From the cell containing the given text, extract its center point as (X, Y) coordinate. 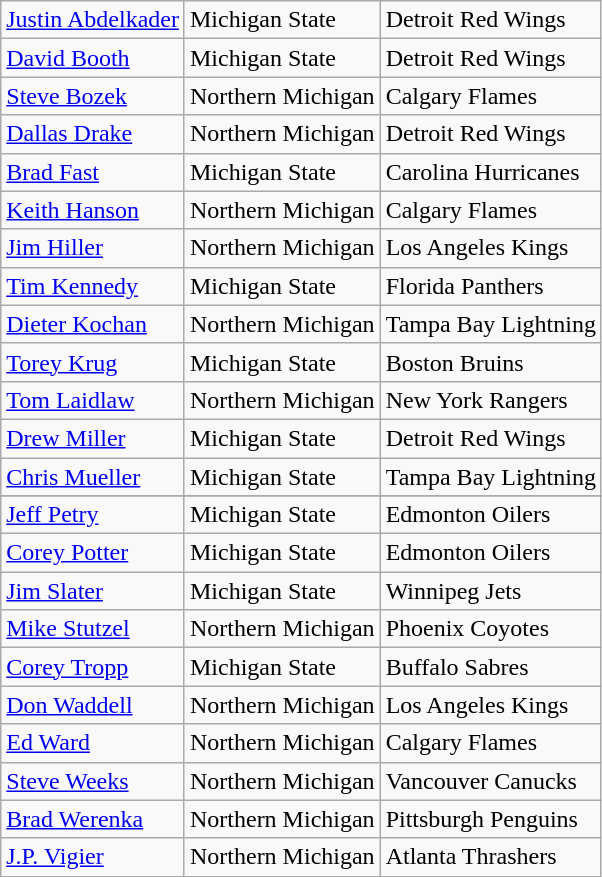
Tim Kennedy (93, 286)
Buffalo Sabres (490, 667)
Jeff Petry (93, 515)
Ed Ward (93, 743)
Jim Hiller (93, 248)
Florida Panthers (490, 286)
Phoenix Coyotes (490, 629)
David Booth (93, 58)
J.P. Vigier (93, 857)
Steve Weeks (93, 781)
Jim Slater (93, 591)
Boston Bruins (490, 362)
Keith Hanson (93, 210)
New York Rangers (490, 400)
Don Waddell (93, 705)
Carolina Hurricanes (490, 172)
Dieter Kochan (93, 324)
Steve Bozek (93, 96)
Drew Miller (93, 438)
Torey Krug (93, 362)
Brad Fast (93, 172)
Tom Laidlaw (93, 400)
Justin Abdelkader (93, 20)
Corey Potter (93, 553)
Vancouver Canucks (490, 781)
Chris Mueller (93, 477)
Winnipeg Jets (490, 591)
Corey Tropp (93, 667)
Brad Werenka (93, 819)
Pittsburgh Penguins (490, 819)
Dallas Drake (93, 134)
Mike Stutzel (93, 629)
Atlanta Thrashers (490, 857)
